Pinpoint the cell where the given text exists, returning its [x, y] midpoint coordinate. 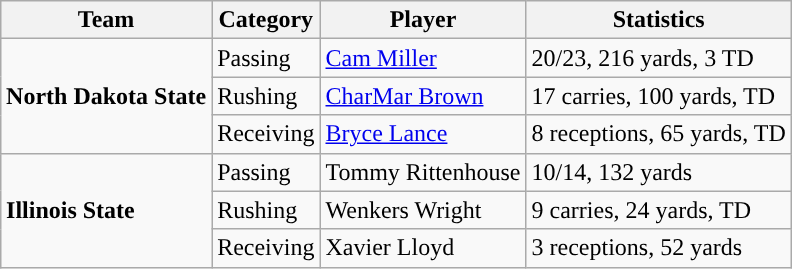
Team [106, 20]
Wenkers Wright [423, 210]
Xavier Lloyd [423, 248]
Illinois State [106, 210]
Bryce Lance [423, 134]
North Dakota State [106, 96]
Player [423, 20]
Statistics [658, 20]
Tommy Rittenhouse [423, 172]
8 receptions, 65 yards, TD [658, 134]
Cam Miller [423, 58]
CharMar Brown [423, 96]
3 receptions, 52 yards [658, 248]
9 carries, 24 yards, TD [658, 210]
17 carries, 100 yards, TD [658, 96]
20/23, 216 yards, 3 TD [658, 58]
10/14, 132 yards [658, 172]
Category [266, 20]
